Capture the cell that displays the provided text and extract its [x, y] central coordinate. 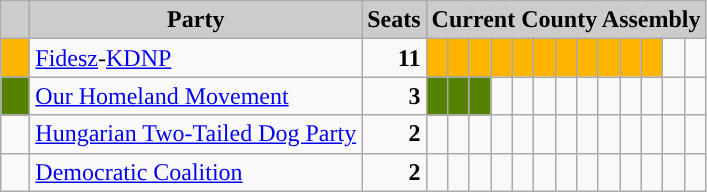
Party [196, 20]
3 [394, 96]
11 [394, 58]
Hungarian Two-Tailed Dog Party [196, 134]
Fidesz-KDNP [196, 58]
Current County Assembly [566, 20]
Seats [394, 20]
Democratic Coalition [196, 172]
Our Homeland Movement [196, 96]
